Capture the cell that displays the provided text and extract its (x, y) central coordinate. 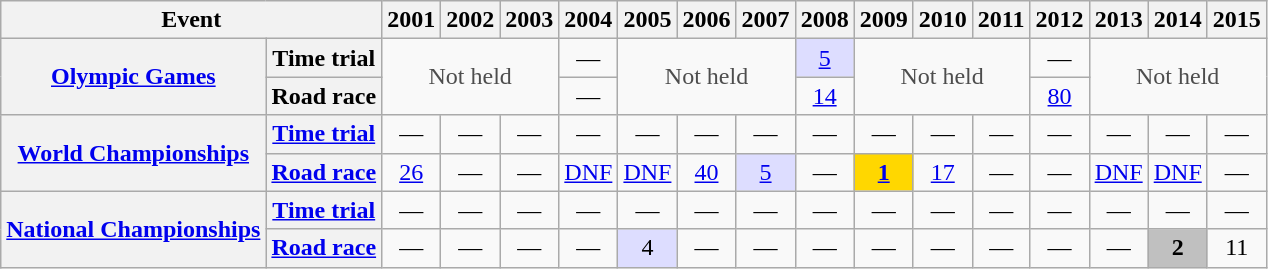
2011 (1001, 20)
40 (706, 172)
National Championships (134, 229)
2 (1178, 248)
2012 (1060, 20)
14 (824, 96)
2007 (766, 20)
2002 (470, 20)
2014 (1178, 20)
Event (192, 20)
Olympic Games (134, 77)
2015 (1236, 20)
2004 (588, 20)
2010 (942, 20)
4 (648, 248)
26 (412, 172)
80 (1060, 96)
1 (884, 172)
2005 (648, 20)
2006 (706, 20)
2013 (1118, 20)
11 (1236, 248)
2003 (530, 20)
2008 (824, 20)
17 (942, 172)
World Championships (134, 153)
2001 (412, 20)
2009 (884, 20)
